Detect which cell encompasses the target text, then output its (X, Y) center coordinate. 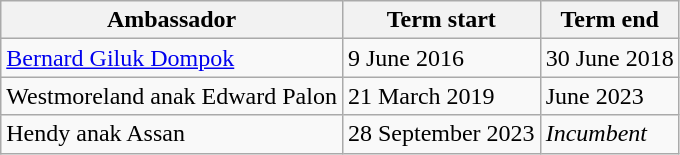
Ambassador (172, 20)
Hendy anak Assan (172, 134)
Term end (610, 20)
Term start (441, 20)
28 September 2023 (441, 134)
9 June 2016 (441, 58)
June 2023 (610, 96)
30 June 2018 (610, 58)
Incumbent (610, 134)
Bernard Giluk Dompok (172, 58)
21 March 2019 (441, 96)
Westmoreland anak Edward Palon (172, 96)
